Identify which cell holds the provided text, then report its [x, y] central coordinate. 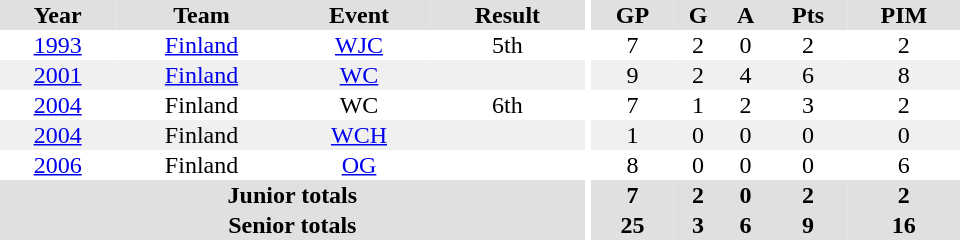
WJC [359, 45]
Junior totals [292, 195]
WCH [359, 135]
Pts [808, 15]
A [746, 15]
Event [359, 15]
Result [507, 15]
2001 [58, 75]
6th [507, 105]
GP [632, 15]
5th [507, 45]
4 [746, 75]
Year [58, 15]
PIM [904, 15]
Team [202, 15]
25 [632, 225]
1993 [58, 45]
Senior totals [292, 225]
16 [904, 225]
G [698, 15]
OG [359, 165]
2006 [58, 165]
